Identify which cell holds the provided text, then report its [x, y] central coordinate. 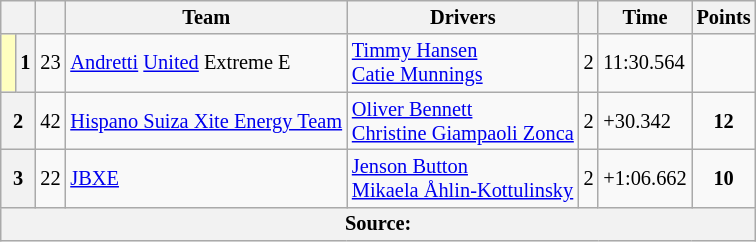
+1:06.662 [644, 178]
Source: [378, 224]
12 [724, 121]
10 [724, 178]
Time [644, 17]
1 [26, 63]
42 [50, 121]
Timmy Hansen Catie Munnings [463, 63]
Andretti United Extreme E [206, 63]
Team [206, 17]
Oliver Bennett Christine Giampaoli Zonca [463, 121]
+30.342 [644, 121]
Drivers [463, 17]
23 [50, 63]
22 [50, 178]
Points [724, 17]
3 [18, 178]
JBXE [206, 178]
Hispano Suiza Xite Energy Team [206, 121]
11:30.564 [644, 63]
Jenson Button Mikaela Åhlin-Kottulinsky [463, 178]
